Pinpoint the cell where the given text exists, returning its (X, Y) midpoint coordinate. 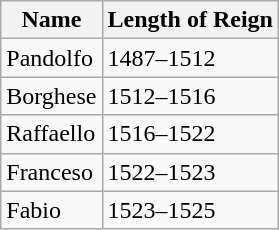
Raffaello (52, 134)
1512–1516 (190, 96)
1522–1523 (190, 172)
Name (52, 20)
Length of Reign (190, 20)
Borghese (52, 96)
Franceso (52, 172)
1516–1522 (190, 134)
1523–1525 (190, 210)
Fabio (52, 210)
1487–1512 (190, 58)
Pandolfo (52, 58)
